Find where the given text appears and provide that cell's center as [x, y] coordinate. 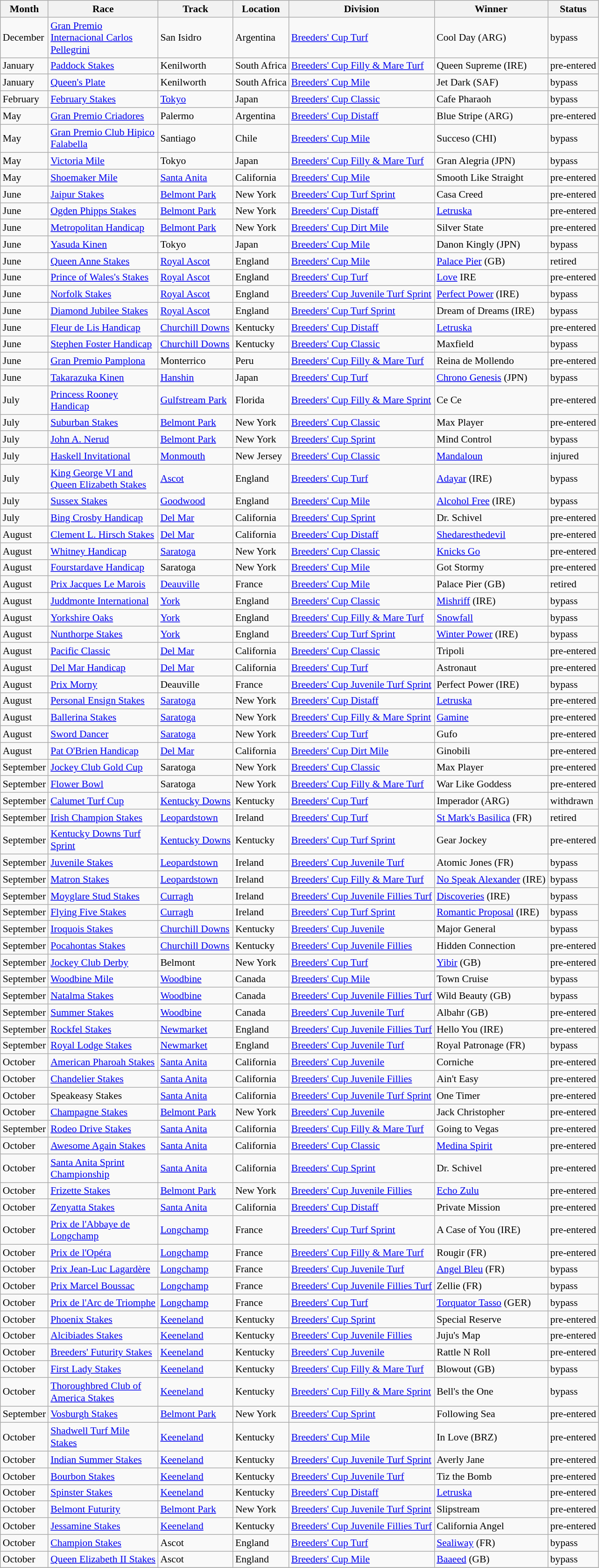
Dream of Dreams (IRE) [491, 311]
Ce Ce [491, 400]
Succeso (CHI) [491, 138]
Bing Crosby Handicap [103, 518]
Baaeed (GB) [491, 1560]
Juvenile Stakes [103, 863]
Private Mission [491, 1208]
Atomic Jones (FR) [491, 863]
Breeders' Futurity Stakes [103, 1353]
withdrawn [573, 801]
Clement L. Hirsch Stakes [103, 535]
Jockey Club Derby [103, 962]
February [24, 100]
Whitney Handicap [103, 551]
Gran Premio Pamplona [103, 361]
Torquator Tasso (GER) [491, 1303]
Shadwell Turf Mile Stakes [103, 1437]
Special Reserve [491, 1319]
Stephen Foster Handicap [103, 344]
Chile [261, 138]
Paddock Stakes [103, 66]
Winner [491, 9]
Peru [261, 361]
American Pharoah Stakes [103, 1062]
Rougir (FR) [491, 1253]
Casa Creed [491, 194]
Monterrico [195, 361]
Takarazuka Kinen [103, 378]
Monmouth [195, 456]
Winter Power (IRE) [491, 634]
Flying Five Stakes [103, 912]
Smooth Like Straight [491, 178]
Silver State [491, 228]
Pocahontas Stakes [103, 946]
Astronaut [491, 668]
Del Mar Handicap [103, 668]
Slipstream [491, 1510]
Gamine [491, 718]
Natalma Stakes [103, 996]
Tiz the Bomb [491, 1476]
John A. Nerud [103, 440]
Prix de l'Arc de Triomphe [103, 1303]
Prix Jacques Le Marois [103, 584]
Ain't Easy [491, 1079]
Gran Premio Club Hipico Falabella [103, 138]
Gear Jockey [491, 840]
Florida [261, 400]
Jaipur Stakes [103, 194]
Gran Alegria (JPN) [491, 161]
Yasuda Kinen [103, 244]
Metropolitan Handicap [103, 228]
Queen Elizabeth II Stakes [103, 1560]
Ogden Phipps Stakes [103, 211]
Sussex Stakes [103, 501]
Norfolk Stakes [103, 294]
Knicks Go [491, 551]
Corniche [491, 1062]
Mind Control [491, 440]
Royal Lodge Stakes [103, 1046]
Mandaloun [491, 456]
Reina de Mollendo [491, 361]
Gufo [491, 734]
Gran Premio Criadores [103, 116]
Diamond Jubilee Stakes [103, 311]
Goodwood [195, 501]
Champion Stakes [103, 1543]
Matron Stakes [103, 879]
Status [573, 9]
Hello You (IRE) [491, 1029]
No Speak Alexander (IRE) [491, 879]
Prix Marcel Boussac [103, 1286]
Major General [491, 929]
Cafe Pharaoh [491, 100]
Nunthorpe Stakes [103, 634]
Suburban Stakes [103, 423]
Blue Stripe (ARG) [491, 116]
Race [103, 9]
One Timer [491, 1096]
Fourstardave Handicap [103, 568]
Pacific Classic [103, 651]
Hidden Connection [491, 946]
Victoria Mile [103, 161]
Going to Vegas [491, 1129]
December [24, 37]
Maxfield [491, 344]
Speakeasy Stakes [103, 1096]
Danon Kingly (JPN) [491, 244]
Prix de l'Abbaye de Longchamp [103, 1230]
St Mark's Basilica (FR) [491, 818]
Sword Dancer [103, 734]
Champagne Stakes [103, 1112]
War Like Goddess [491, 784]
Discoveries (IRE) [491, 896]
Alcibiades Stakes [103, 1336]
Division [361, 9]
King George VI and Queen Elizabeth Stakes [103, 478]
California Angel [491, 1526]
Indian Summer Stakes [103, 1460]
Chandelier Stakes [103, 1079]
Shedaresthedevil [491, 535]
Thoroughbred Club of America Stakes [103, 1391]
Imperador (ARG) [491, 801]
Rockfel Stakes [103, 1029]
Rodeo Drive Stakes [103, 1129]
February Stakes [103, 100]
Sealiway (FR) [491, 1543]
Iroquois Stakes [103, 929]
Bourbon Stakes [103, 1476]
Phoenix Stakes [103, 1319]
A Case of You (IRE) [491, 1230]
Echo Zulu [491, 1191]
Zellie (FR) [491, 1286]
Belmont [195, 962]
Yibir (GB) [491, 962]
Bell's the One [491, 1391]
Irish Champion Stakes [103, 818]
Woodbine Mile [103, 979]
Royal Patronage (FR) [491, 1046]
Jack Christopher [491, 1112]
Spinster Stakes [103, 1493]
Zenyatta Stakes [103, 1208]
Santa Anita Sprint Championship [103, 1168]
Location [261, 9]
Queen Anne Stakes [103, 261]
Kentucky Downs Turf Sprint [103, 840]
Love IRE [491, 278]
Averly Jane [491, 1460]
Blowout (GB) [491, 1369]
Flower Bowl [103, 784]
Jet Dark (SAF) [491, 83]
Medina Spirit [491, 1146]
Gran Premio Internacional Carlos Pellegrini [103, 37]
Moyglare Stud Stakes [103, 896]
Rattle N Roll [491, 1353]
Mishriff (IRE) [491, 601]
Prix Jean-Luc Lagardère [103, 1269]
Palermo [195, 116]
Queen's Plate [103, 83]
San Isidro [195, 37]
Prix Morny [103, 684]
Following Sea [491, 1414]
Vosburgh Stakes [103, 1414]
Awesome Again Stakes [103, 1146]
Angel Bleu (FR) [491, 1269]
Alcohol Free (IRE) [491, 501]
Haskell Invitational [103, 456]
Juddmonte International [103, 601]
injured [573, 456]
Hanshin [195, 378]
Shoemaker Mile [103, 178]
Chrono Genesis (JPN) [491, 378]
Santiago [195, 138]
Fleur de Lis Handicap [103, 328]
Adayar (IRE) [491, 478]
Pat O'Brien Handicap [103, 751]
Frizette Stakes [103, 1191]
Month [24, 9]
Romantic Proposal (IRE) [491, 912]
Yorkshire Oaks [103, 618]
Jockey Club Gold Cup [103, 768]
Cool Day (ARG) [491, 37]
First Lady Stakes [103, 1369]
New Jersey [261, 456]
Summer Stakes [103, 1012]
Snowfall [491, 618]
Gulfstream Park [195, 400]
Tripoli [491, 651]
Albahr (GB) [491, 1012]
Got Stormy [491, 568]
Ginobili [491, 751]
Wild Beauty (GB) [491, 996]
Calumet Turf Cup [103, 801]
In Love (BRZ) [491, 1437]
Ballerina Stakes [103, 718]
Town Cruise [491, 979]
Belmont Futurity [103, 1510]
Jessamine Stakes [103, 1526]
Juju's Map [491, 1336]
Prix de l'Opéra [103, 1253]
Princess Rooney Handicap [103, 400]
Queen Supreme (IRE) [491, 66]
Track [195, 9]
Prince of Wales's Stakes [103, 278]
Personal Ensign Stakes [103, 701]
